For the text-containing cell, return its midpoint in [X, Y] coordinate format. 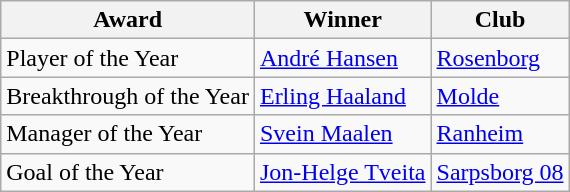
Club [500, 20]
Goal of the Year [128, 172]
Winner [342, 20]
Award [128, 20]
Sarpsborg 08 [500, 172]
Svein Maalen [342, 134]
Breakthrough of the Year [128, 96]
Molde [500, 96]
Rosenborg [500, 58]
Jon-Helge Tveita [342, 172]
Erling Haaland [342, 96]
Player of the Year [128, 58]
André Hansen [342, 58]
Ranheim [500, 134]
Manager of the Year [128, 134]
